From the cell containing the given text, extract its center point as [x, y] coordinate. 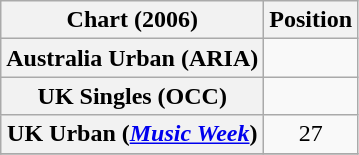
Chart (2006) [132, 20]
27 [311, 134]
Australia Urban (ARIA) [132, 58]
UK Singles (OCC) [132, 96]
Position [311, 20]
UK Urban (Music Week) [132, 134]
